Return the [x, y] coordinate for the center point of the cell that contains the specified text.  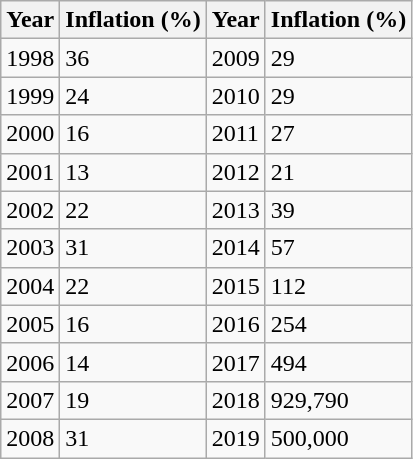
2016 [236, 324]
19 [133, 400]
2001 [30, 172]
57 [338, 248]
2002 [30, 210]
21 [338, 172]
39 [338, 210]
2017 [236, 362]
2004 [30, 286]
36 [133, 58]
2007 [30, 400]
500,000 [338, 438]
2012 [236, 172]
1999 [30, 96]
2011 [236, 134]
2018 [236, 400]
2005 [30, 324]
929,790 [338, 400]
2008 [30, 438]
2013 [236, 210]
2000 [30, 134]
254 [338, 324]
13 [133, 172]
2010 [236, 96]
24 [133, 96]
2019 [236, 438]
2014 [236, 248]
27 [338, 134]
14 [133, 362]
2006 [30, 362]
112 [338, 286]
2015 [236, 286]
2009 [236, 58]
494 [338, 362]
1998 [30, 58]
2003 [30, 248]
